Extract the [X, Y] coordinate from the center of the cell holding the provided text.  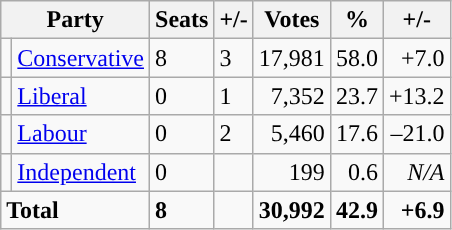
58.0 [356, 58]
17,981 [292, 58]
Independent [81, 172]
5,460 [292, 134]
Conservative [81, 58]
17.6 [356, 134]
+7.0 [416, 58]
199 [292, 172]
1 [234, 96]
–21.0 [416, 134]
7,352 [292, 96]
0.6 [356, 172]
Seats [182, 20]
30,992 [292, 210]
Liberal [81, 96]
Party [76, 20]
Votes [292, 20]
+13.2 [416, 96]
+6.9 [416, 210]
N/A [416, 172]
2 [234, 134]
23.7 [356, 96]
Total [76, 210]
Labour [81, 134]
3 [234, 58]
% [356, 20]
42.9 [356, 210]
